Search for the cell housing the specified text and yield its (X, Y) center coordinate. 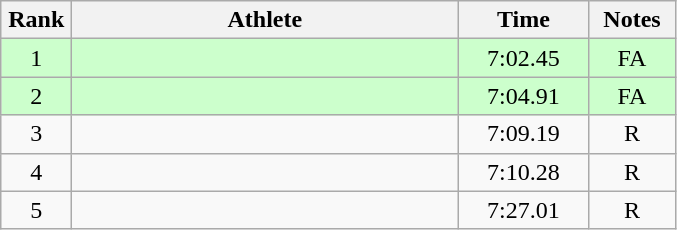
1 (36, 58)
Athlete (265, 20)
Time (524, 20)
7:02.45 (524, 58)
7:10.28 (524, 172)
7:09.19 (524, 134)
Rank (36, 20)
4 (36, 172)
7:27.01 (524, 210)
5 (36, 210)
2 (36, 96)
7:04.91 (524, 96)
3 (36, 134)
Notes (632, 20)
